Return [x, y] of the center of cell containing provided text 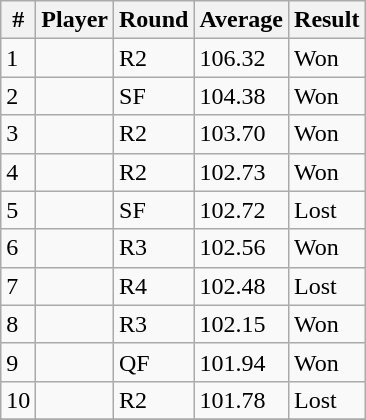
102.73 [242, 172]
102.72 [242, 210]
106.32 [242, 58]
Player [75, 20]
R4 [154, 286]
Round [154, 20]
10 [18, 400]
104.38 [242, 96]
6 [18, 248]
101.78 [242, 400]
Result [327, 20]
QF [154, 362]
8 [18, 324]
5 [18, 210]
Average [242, 20]
3 [18, 134]
101.94 [242, 362]
7 [18, 286]
2 [18, 96]
102.48 [242, 286]
102.56 [242, 248]
9 [18, 362]
102.15 [242, 324]
4 [18, 172]
103.70 [242, 134]
# [18, 20]
1 [18, 58]
